Identify which cell holds the provided text, then report its (X, Y) central coordinate. 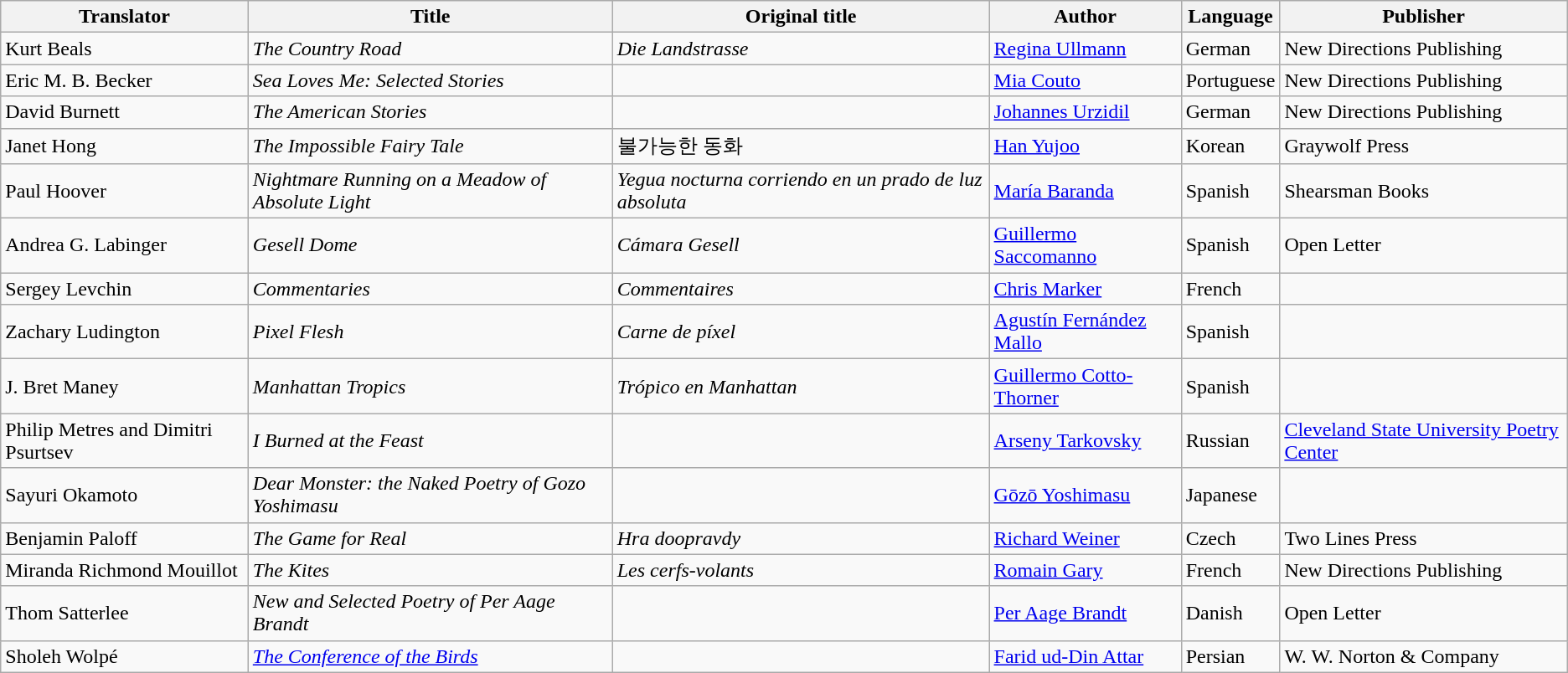
Johannes Urzidil (1086, 112)
Han Yujoo (1086, 146)
Benjamin Paloff (125, 538)
Regina Ullmann (1086, 49)
Les cerfs-volants (801, 570)
Translator (125, 17)
Miranda Richmond Mouillot (125, 570)
The Conference of the Birds (431, 656)
The Impossible Fairy Tale (431, 146)
Original title (801, 17)
Agustín Fernández Mallo (1086, 331)
Gesell Dome (431, 246)
Hra doopravdy (801, 538)
Arseny Tarkovsky (1086, 440)
New and Selected Poetry of Per Aage Brandt (431, 613)
Graywolf Press (1424, 146)
The Game for Real (431, 538)
Author (1086, 17)
The American Stories (431, 112)
불가능한 동화 (801, 146)
Guillermo Saccomanno (1086, 246)
Sayuri Okamoto (125, 496)
Title (431, 17)
Chris Marker (1086, 289)
Commentaires (801, 289)
J. Bret Maney (125, 387)
Pixel Flesh (431, 331)
Carne de píxel (801, 331)
Language (1230, 17)
Commentaries (431, 289)
Thom Satterlee (125, 613)
María Baranda (1086, 191)
David Burnett (125, 112)
Manhattan Tropics (431, 387)
Cleveland State University Poetry Center (1424, 440)
Die Landstrasse (801, 49)
Japanese (1230, 496)
Mia Couto (1086, 80)
Eric M. B. Becker (125, 80)
Korean (1230, 146)
Sholeh Wolpé (125, 656)
Kurt Beals (125, 49)
Yegua nocturna corriendo en un prado de luz absoluta (801, 191)
Trópico en Manhattan (801, 387)
I Burned at the Feast (431, 440)
The Kites (431, 570)
Guillermo Cotto-Thorner (1086, 387)
The Country Road (431, 49)
Persian (1230, 656)
Czech (1230, 538)
Publisher (1424, 17)
Romain Gary (1086, 570)
Nightmare Running on a Meadow of Absolute Light (431, 191)
Richard Weiner (1086, 538)
Per Aage Brandt (1086, 613)
Janet Hong (125, 146)
Farid ud-Din Attar (1086, 656)
Shearsman Books (1424, 191)
Gōzō Yoshimasu (1086, 496)
Philip Metres and Dimitri Psurtsev (125, 440)
Two Lines Press (1424, 538)
Andrea G. Labinger (125, 246)
Zachary Ludington (125, 331)
Danish (1230, 613)
W. W. Norton & Company (1424, 656)
Sergey Levchin (125, 289)
Cámara Gesell (801, 246)
Paul Hoover (125, 191)
Sea Loves Me: Selected Stories (431, 80)
Russian (1230, 440)
Dear Monster: the Naked Poetry of Gozo Yoshimasu (431, 496)
Portuguese (1230, 80)
